Provide the [X, Y] coordinate of the cell's center where the given text is located.  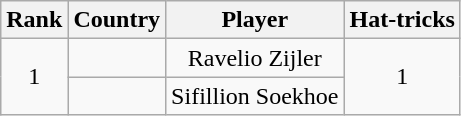
Player [255, 20]
Sifillion Soekhoe [255, 96]
Rank [34, 20]
Ravelio Zijler [255, 58]
Country [117, 20]
Hat-tricks [402, 20]
